Identify which cell holds the provided text, then report its [X, Y] central coordinate. 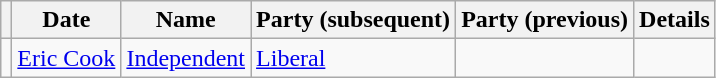
Liberal [354, 58]
Party (previous) [545, 20]
Name [186, 20]
Independent [186, 58]
Party (subsequent) [354, 20]
Date [66, 20]
Eric Cook [66, 58]
Details [675, 20]
